Output the [X, Y] coordinate of the center of the cell containing the given text.  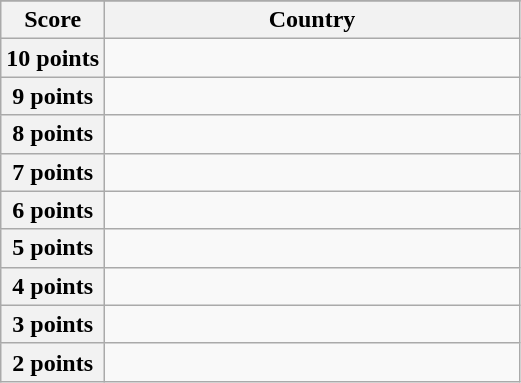
6 points [53, 210]
5 points [53, 248]
9 points [53, 96]
10 points [53, 58]
8 points [53, 134]
4 points [53, 286]
2 points [53, 362]
Score [53, 20]
7 points [53, 172]
3 points [53, 324]
Country [312, 20]
